Find where the given text appears and provide that cell's center as [x, y] coordinate. 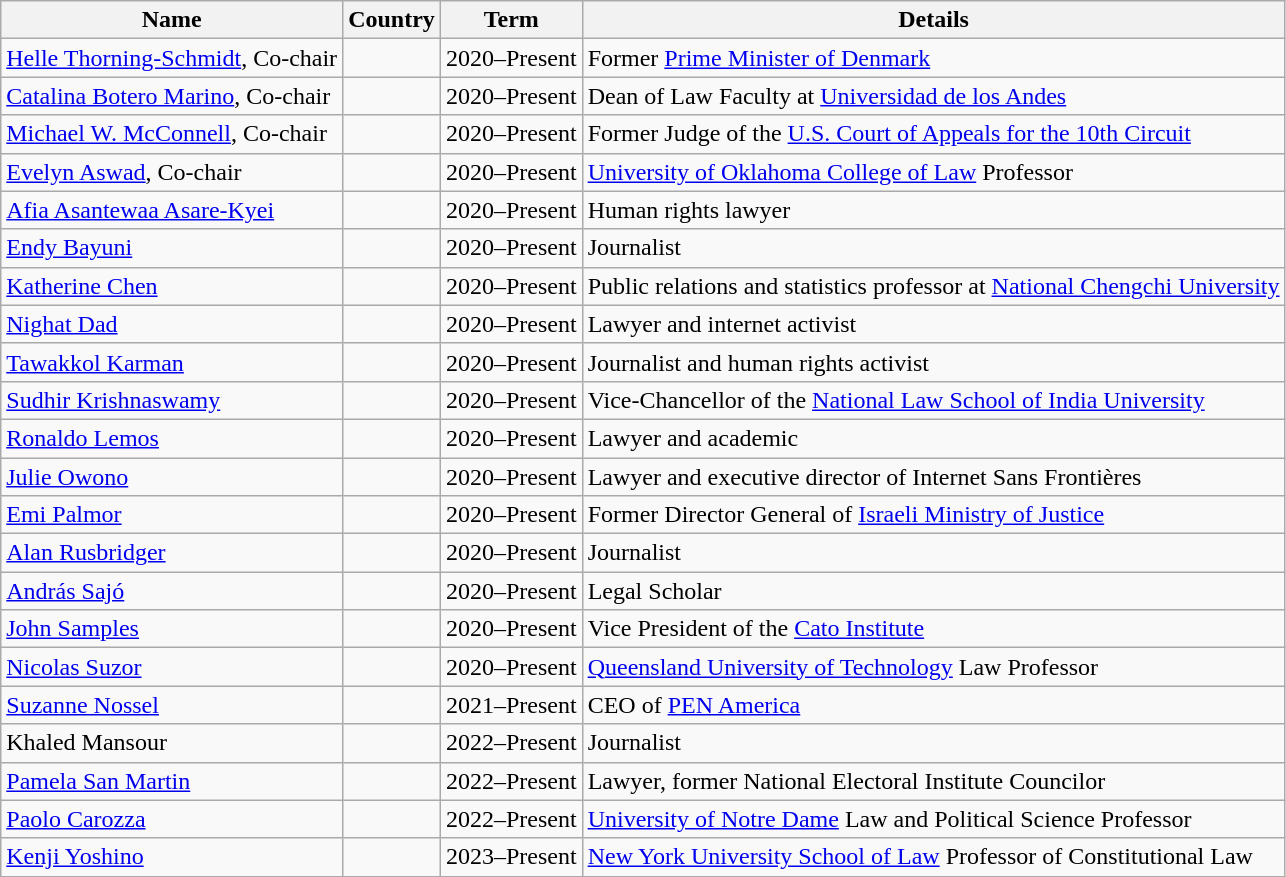
Ronaldo Lemos [172, 438]
Former Director General of Israeli Ministry of Justice [934, 515]
Former Prime Minister of Denmark [934, 58]
Katherine Chen [172, 286]
Queensland University of Technology Law Professor [934, 667]
Vice-Chancellor of the National Law School of India University [934, 400]
Legal Scholar [934, 591]
Endy Bayuni [172, 248]
Paolo Carozza [172, 819]
Term [511, 20]
Kenji Yoshino [172, 857]
Sudhir Krishnaswamy [172, 400]
CEO of PEN America [934, 705]
Alan Rusbridger [172, 553]
Name [172, 20]
András Sajó [172, 591]
2021–Present [511, 705]
New York University School of Law Professor of Constitutional Law [934, 857]
Afia Asantewaa Asare-Kyei [172, 210]
Lawyer and internet activist [934, 324]
Pamela San Martin [172, 781]
Suzanne Nossel [172, 705]
University of Notre Dame Law and Political Science Professor [934, 819]
Catalina Botero Marino, Co-chair [172, 96]
Former Judge of the U.S. Court of Appeals for the 10th Circuit [934, 134]
Lawyer and executive director of Internet Sans Frontières [934, 477]
University of Oklahoma College of Law Professor [934, 172]
2023–Present [511, 857]
Evelyn Aswad, Co-chair [172, 172]
Khaled Mansour [172, 743]
Nicolas Suzor [172, 667]
Public relations and statistics professor at National Chengchi University [934, 286]
Lawyer, former National Electoral Institute Councilor [934, 781]
Emi Palmor [172, 515]
Helle Thorning-Schmidt, Co-chair [172, 58]
Michael W. McConnell, Co-chair [172, 134]
Vice President of the Cato Institute [934, 629]
Tawakkol Karman [172, 362]
Country [392, 20]
Nighat Dad [172, 324]
Human rights lawyer [934, 210]
Journalist and human rights activist [934, 362]
John Samples [172, 629]
Julie Owono [172, 477]
Lawyer and academic [934, 438]
Details [934, 20]
Dean of Law Faculty at Universidad de los Andes [934, 96]
